Locate the cell with the specified text and output its (X, Y) center coordinate. 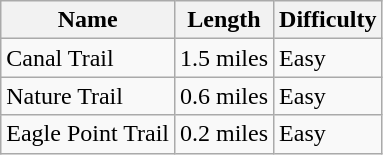
Difficulty (328, 20)
Eagle Point Trail (88, 134)
Nature Trail (88, 96)
0.6 miles (224, 96)
Canal Trail (88, 58)
1.5 miles (224, 58)
Name (88, 20)
0.2 miles (224, 134)
Length (224, 20)
